Pinpoint the cell where the given text exists, returning its [x, y] midpoint coordinate. 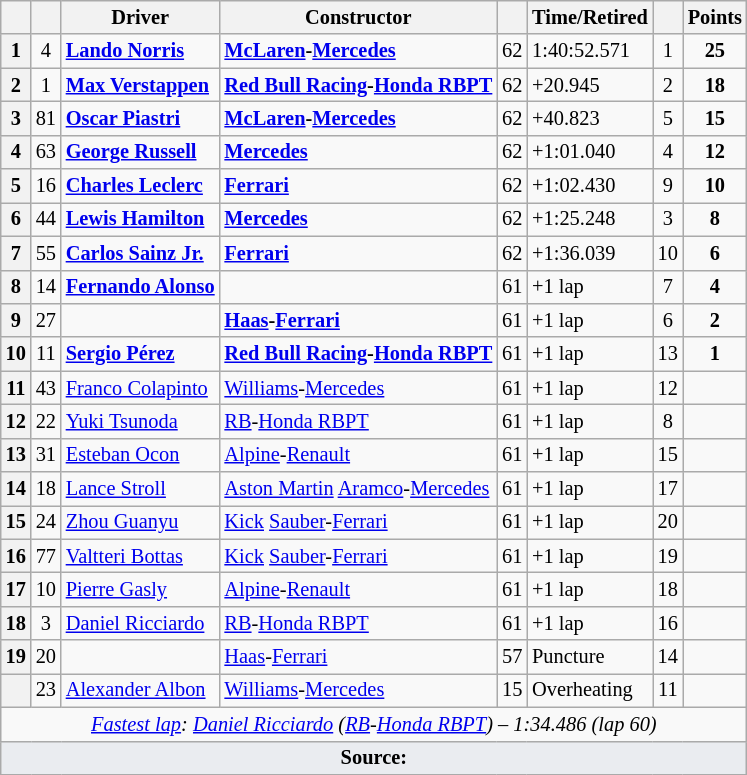
Time/Retired [590, 17]
Sergio Pérez [140, 354]
Fastest lap: Daniel Ricciardo (RB-Honda RBPT) – 1:34.486 (lap 60) [374, 724]
Lewis Hamilton [140, 219]
Charles Leclerc [140, 186]
57 [512, 657]
Alexander Albon [140, 690]
+40.823 [590, 118]
George Russell [140, 152]
25 [715, 51]
43 [46, 388]
55 [46, 253]
+20.945 [590, 85]
1:40:52.571 [590, 51]
31 [46, 455]
77 [46, 556]
Yuki Tsunoda [140, 421]
+1:36.039 [590, 253]
Driver [140, 17]
81 [46, 118]
Aston Martin Aramco-Mercedes [359, 489]
Lance Stroll [140, 489]
Carlos Sainz Jr. [140, 253]
Lando Norris [140, 51]
+1:25.248 [590, 219]
Constructor [359, 17]
Esteban Ocon [140, 455]
22 [46, 421]
Franco Colapinto [140, 388]
Oscar Piastri [140, 118]
63 [46, 152]
Fernando Alonso [140, 287]
Daniel Ricciardo [140, 623]
23 [46, 690]
Source: [374, 758]
Valtteri Bottas [140, 556]
Max Verstappen [140, 85]
Pierre Gasly [140, 589]
+1:02.430 [590, 186]
Overheating [590, 690]
+1:01.040 [590, 152]
24 [46, 522]
Points [715, 17]
44 [46, 219]
27 [46, 320]
Zhou Guanyu [140, 522]
Puncture [590, 657]
